Extract the (x, y) coordinate from the center of the cell holding the provided text.  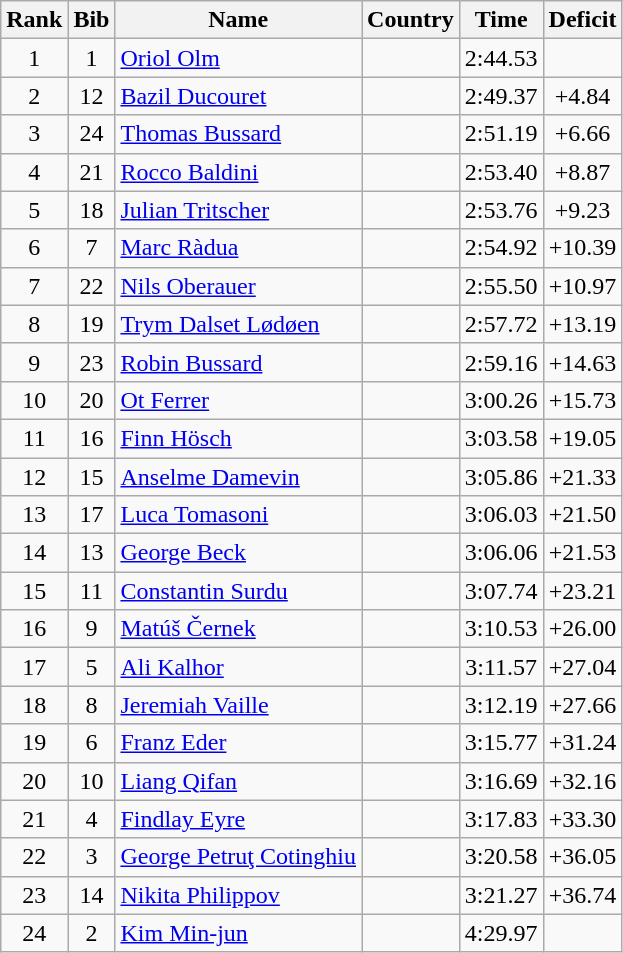
+32.16 (582, 781)
+19.05 (582, 438)
Name (238, 20)
+31.24 (582, 743)
Kim Min-jun (238, 933)
+15.73 (582, 400)
+26.00 (582, 629)
2:53.40 (501, 172)
+6.66 (582, 134)
+21.53 (582, 553)
Trym Dalset Lødøen (238, 324)
Luca Tomasoni (238, 515)
Nikita Philippov (238, 895)
Matúš Černek (238, 629)
Finn Hösch (238, 438)
Marc Ràdua (238, 248)
Rocco Baldini (238, 172)
4:29.97 (501, 933)
Bib (92, 20)
+27.66 (582, 705)
2:59.16 (501, 362)
3:16.69 (501, 781)
+14.63 (582, 362)
+33.30 (582, 819)
Time (501, 20)
+21.33 (582, 477)
3:06.06 (501, 553)
+36.05 (582, 857)
3:17.83 (501, 819)
3:10.53 (501, 629)
2:44.53 (501, 58)
3:21.27 (501, 895)
3:15.77 (501, 743)
2:57.72 (501, 324)
+10.39 (582, 248)
Ot Ferrer (238, 400)
Robin Bussard (238, 362)
+27.04 (582, 667)
3:07.74 (501, 591)
Oriol Olm (238, 58)
3:20.58 (501, 857)
+23.21 (582, 591)
3:12.19 (501, 705)
Julian Tritscher (238, 210)
3:03.58 (501, 438)
+36.74 (582, 895)
Ali Kalhor (238, 667)
Jeremiah Vaille (238, 705)
Constantin Surdu (238, 591)
3:06.03 (501, 515)
2:53.76 (501, 210)
Findlay Eyre (238, 819)
Anselme Damevin (238, 477)
2:51.19 (501, 134)
+4.84 (582, 96)
Thomas Bussard (238, 134)
Franz Eder (238, 743)
+8.87 (582, 172)
2:55.50 (501, 286)
+21.50 (582, 515)
3:00.26 (501, 400)
Rank (34, 20)
Deficit (582, 20)
Country (411, 20)
Bazil Ducouret (238, 96)
+9.23 (582, 210)
+13.19 (582, 324)
Liang Qifan (238, 781)
George Beck (238, 553)
2:49.37 (501, 96)
George Petruţ Cotinghiu (238, 857)
3:05.86 (501, 477)
Nils Oberauer (238, 286)
2:54.92 (501, 248)
+10.97 (582, 286)
3:11.57 (501, 667)
